Return (X, Y) of the center of cell containing provided text 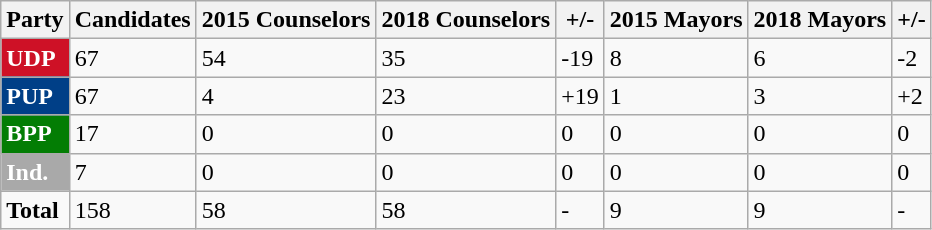
7 (132, 172)
Ind. (35, 172)
54 (286, 58)
-19 (580, 58)
Party (35, 20)
Total (35, 210)
UDP (35, 58)
6 (820, 58)
-2 (912, 58)
BPP (35, 134)
+19 (580, 96)
PUP (35, 96)
2015 Mayors (676, 20)
8 (676, 58)
2018 Mayors (820, 20)
3 (820, 96)
1 (676, 96)
17 (132, 134)
23 (466, 96)
2015 Counselors (286, 20)
+2 (912, 96)
2018 Counselors (466, 20)
Candidates (132, 20)
35 (466, 58)
158 (132, 210)
4 (286, 96)
